Output the [X, Y] coordinate of the center of the cell containing the given text.  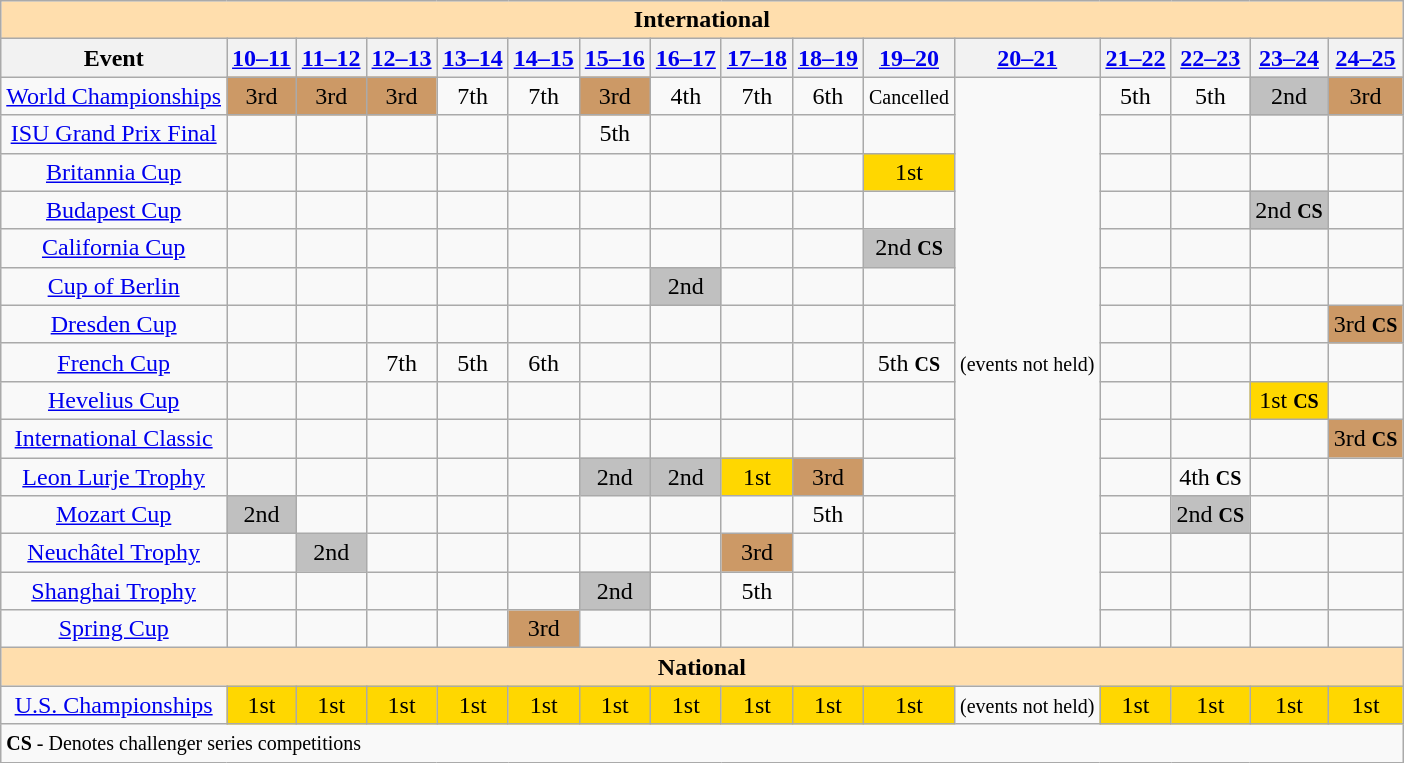
ISU Grand Prix Final [114, 134]
15–16 [614, 58]
21–22 [1136, 58]
4th [686, 96]
10–11 [262, 58]
International [702, 20]
Dresden Cup [114, 324]
24–25 [1366, 58]
Leon Lurje Trophy [114, 477]
CS - Denotes challenger series competitions [702, 743]
14–15 [544, 58]
Cancelled [908, 96]
11–12 [331, 58]
National [702, 667]
23–24 [1290, 58]
12–13 [402, 58]
18–19 [828, 58]
Shanghai Trophy [114, 591]
13–14 [472, 58]
California Cup [114, 248]
Budapest Cup [114, 210]
U.S. Championships [114, 705]
Neuchâtel Trophy [114, 553]
World Championships [114, 96]
Hevelius Cup [114, 400]
Mozart Cup [114, 515]
French Cup [114, 362]
4th CS [1210, 477]
16–17 [686, 58]
1st CS [1290, 400]
22–23 [1210, 58]
Cup of Berlin [114, 286]
Britannia Cup [114, 172]
International Classic [114, 438]
20–21 [1026, 58]
17–18 [756, 58]
5th CS [908, 362]
Event [114, 58]
19–20 [908, 58]
Spring Cup [114, 629]
